Identify which cell holds the provided text, then report its [x, y] central coordinate. 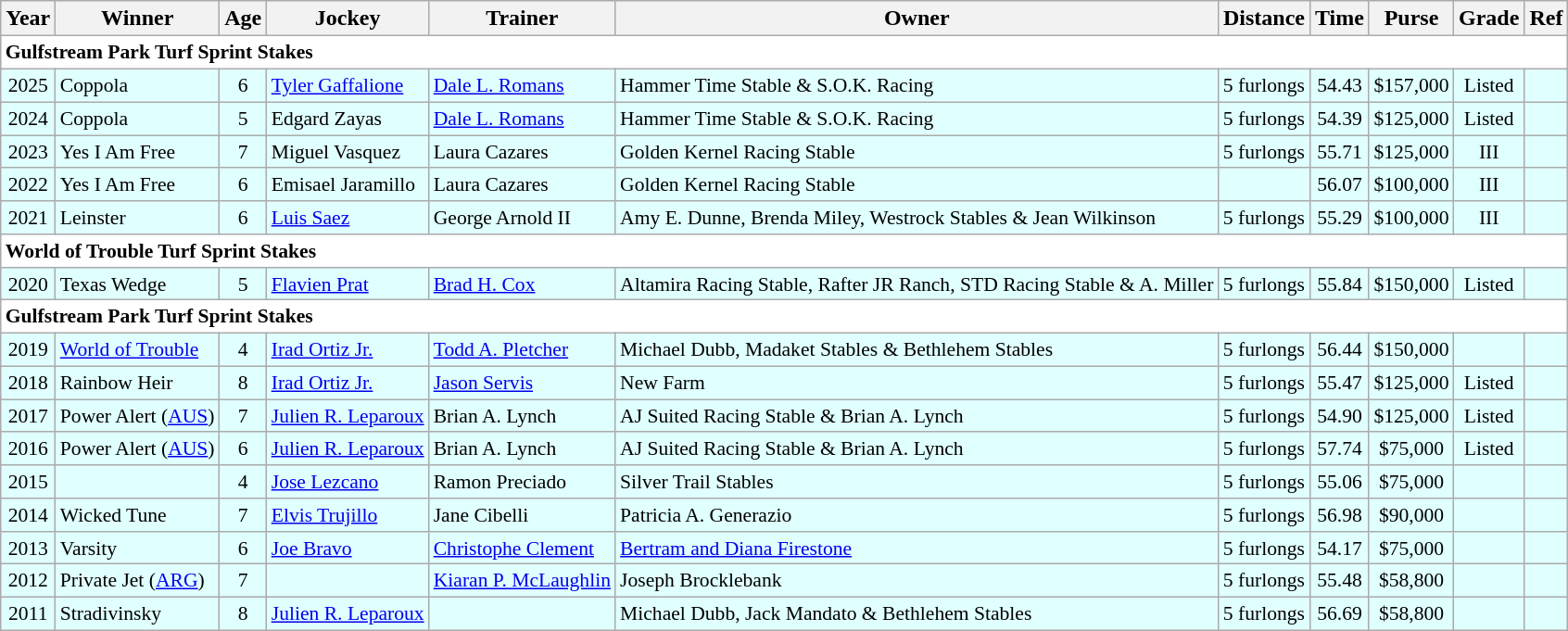
New Farm [917, 383]
Trainer [523, 19]
Varsity [137, 548]
Christophe Clement [523, 548]
2017 [28, 416]
Year [28, 19]
56.98 [1339, 515]
Miguel Vasquez [348, 152]
Luis Saez [348, 218]
Edgard Zayas [348, 119]
2020 [28, 284]
Stradivinsky [137, 613]
2021 [28, 218]
2013 [28, 548]
Texas Wedge [137, 284]
2014 [28, 515]
56.07 [1339, 184]
55.48 [1339, 581]
55.84 [1339, 284]
57.74 [1339, 448]
Joseph Brocklebank [917, 581]
Owner [917, 19]
2023 [28, 152]
George Arnold II [523, 218]
2016 [28, 448]
56.44 [1339, 349]
Todd A. Pletcher [523, 349]
$157,000 [1410, 85]
Joe Bravo [348, 548]
Distance [1264, 19]
Leinster [137, 218]
54.39 [1339, 119]
2024 [28, 119]
55.47 [1339, 383]
55.71 [1339, 152]
Silver Trail Stables [917, 482]
55.06 [1339, 482]
2018 [28, 383]
Ref [1546, 19]
Michael Dubb, Jack Mandato & Bethlehem Stables [917, 613]
Wicked Tune [137, 515]
Flavien Prat [348, 284]
Patricia A. Generazio [917, 515]
Bertram and Diana Firestone [917, 548]
Elvis Trujillo [348, 515]
54.17 [1339, 548]
Tyler Gaffalione [348, 85]
Time [1339, 19]
2019 [28, 349]
World of Trouble [137, 349]
Amy E. Dunne, Brenda Miley, Westrock Stables & Jean Wilkinson [917, 218]
Emisael Jaramillo [348, 184]
Michael Dubb, Madaket Stables & Bethlehem Stables [917, 349]
55.29 [1339, 218]
Private Jet (ARG) [137, 581]
Kiaran P. McLaughlin [523, 581]
Jose Lezcano [348, 482]
2022 [28, 184]
Jason Servis [523, 383]
$90,000 [1410, 515]
Rainbow Heir [137, 383]
Brad H. Cox [523, 284]
World of Trouble Turf Sprint Stakes [784, 251]
Winner [137, 19]
Jane Cibelli [523, 515]
Age [243, 19]
Ramon Preciado [523, 482]
2012 [28, 581]
Purse [1410, 19]
Grade [1489, 19]
Altamira Racing Stable, Rafter JR Ranch, STD Racing Stable & A. Miller [917, 284]
54.90 [1339, 416]
Jockey [348, 19]
2011 [28, 613]
54.43 [1339, 85]
56.69 [1339, 613]
2025 [28, 85]
2015 [28, 482]
